Pinpoint the cell where the given text exists, returning its (x, y) midpoint coordinate. 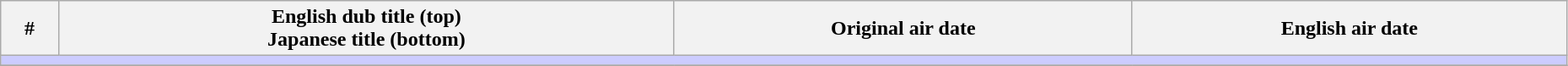
Original air date (903, 29)
# (30, 29)
English dub title (top)Japanese title (bottom) (366, 29)
English air date (1350, 29)
